Determine the (X, Y) coordinate at the center of the cell enclosing the given text.  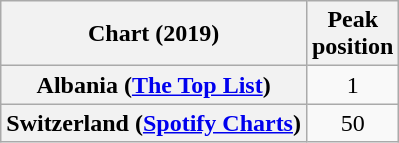
Chart (2019) (154, 34)
1 (352, 85)
Switzerland (Spotify Charts) (154, 123)
50 (352, 123)
Albania (The Top List) (154, 85)
Peakposition (352, 34)
